Find where the given text appears and provide that cell's center as (X, Y) coordinate. 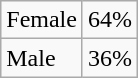
Male (42, 58)
64% (110, 20)
36% (110, 58)
Female (42, 20)
